Provide the [X, Y] coordinate of the cell's center where the given text is located.  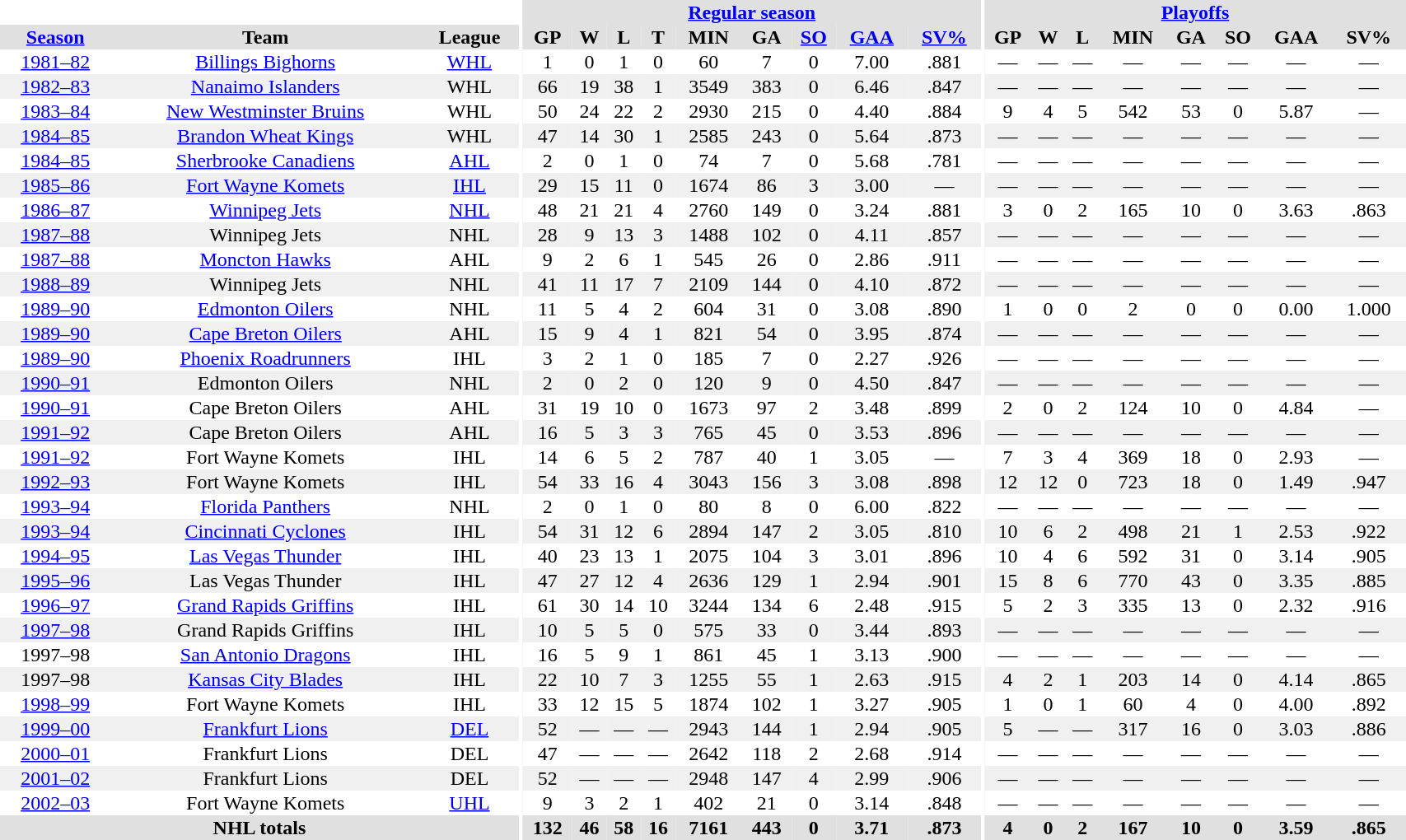
124 [1133, 408]
53 [1191, 111]
156 [767, 482]
74 [708, 161]
2.32 [1296, 605]
.874 [944, 334]
.857 [944, 235]
San Antonio Dragons [265, 655]
26 [767, 259]
2.99 [871, 778]
5.87 [1296, 111]
3.13 [871, 655]
.822 [944, 506]
6.00 [871, 506]
.863 [1369, 210]
27 [590, 581]
132 [548, 828]
Nanaimo Islanders [265, 86]
.899 [944, 408]
2002–03 [55, 803]
2585 [708, 136]
17 [624, 284]
6.46 [871, 86]
7.00 [871, 62]
.886 [1369, 729]
0.00 [1296, 309]
2.68 [871, 754]
46 [590, 828]
723 [1133, 482]
.884 [944, 111]
2.48 [871, 605]
24 [590, 111]
443 [767, 828]
.911 [944, 259]
Regular season [752, 12]
80 [708, 506]
Cincinnati Cyclones [265, 531]
165 [1133, 210]
Sherbrooke Canadiens [265, 161]
1992–93 [55, 482]
T [658, 37]
Season [55, 37]
787 [708, 457]
1.000 [1369, 309]
3.00 [871, 185]
3.27 [871, 704]
55 [767, 679]
.781 [944, 161]
1988–89 [55, 284]
2.86 [871, 259]
2075 [708, 556]
317 [1133, 729]
5.68 [871, 161]
575 [708, 630]
.890 [944, 309]
3043 [708, 482]
498 [1133, 531]
3.59 [1296, 828]
1674 [708, 185]
.898 [944, 482]
.900 [944, 655]
.916 [1369, 605]
149 [767, 210]
1998–99 [55, 704]
3.44 [871, 630]
765 [708, 432]
3.95 [871, 334]
Brandon Wheat Kings [265, 136]
1982–83 [55, 86]
NHL totals [259, 828]
.885 [1369, 581]
167 [1133, 828]
97 [767, 408]
335 [1133, 605]
1995–96 [55, 581]
770 [1133, 581]
Florida Panthers [265, 506]
3244 [708, 605]
Moncton Hawks [265, 259]
New Westminster Bruins [265, 111]
2642 [708, 754]
2.93 [1296, 457]
86 [767, 185]
2636 [708, 581]
1488 [708, 235]
104 [767, 556]
1994–95 [55, 556]
2001–02 [55, 778]
League [469, 37]
.922 [1369, 531]
129 [767, 581]
118 [767, 754]
3.01 [871, 556]
23 [590, 556]
3.03 [1296, 729]
545 [708, 259]
38 [624, 86]
1985–86 [55, 185]
7161 [708, 828]
203 [1133, 679]
28 [548, 235]
.901 [944, 581]
.926 [944, 358]
4.10 [871, 284]
.947 [1369, 482]
215 [767, 111]
1996–97 [55, 605]
.810 [944, 531]
41 [548, 284]
1255 [708, 679]
243 [767, 136]
Billings Bighorns [265, 62]
4.84 [1296, 408]
2.53 [1296, 531]
3.48 [871, 408]
4.14 [1296, 679]
61 [548, 605]
134 [767, 605]
369 [1133, 457]
50 [548, 111]
3.35 [1296, 581]
2943 [708, 729]
.906 [944, 778]
5.64 [871, 136]
2760 [708, 210]
.848 [944, 803]
1673 [708, 408]
3549 [708, 86]
2948 [708, 778]
3.63 [1296, 210]
402 [708, 803]
861 [708, 655]
58 [624, 828]
1999–00 [55, 729]
48 [548, 210]
592 [1133, 556]
UHL [469, 803]
1981–82 [55, 62]
1874 [708, 704]
2.27 [871, 358]
.893 [944, 630]
Team [265, 37]
Playoffs [1196, 12]
66 [548, 86]
2109 [708, 284]
29 [548, 185]
.914 [944, 754]
1983–84 [55, 111]
4.50 [871, 383]
1986–87 [55, 210]
2894 [708, 531]
.872 [944, 284]
542 [1133, 111]
383 [767, 86]
2000–01 [55, 754]
821 [708, 334]
3.53 [871, 432]
Phoenix Roadrunners [265, 358]
120 [708, 383]
2.63 [871, 679]
604 [708, 309]
3.24 [871, 210]
Kansas City Blades [265, 679]
.892 [1369, 704]
4.11 [871, 235]
1.49 [1296, 482]
185 [708, 358]
43 [1191, 581]
4.00 [1296, 704]
4.40 [871, 111]
2930 [708, 111]
3.71 [871, 828]
